From the cell containing the given text, extract its center point as (X, Y) coordinate. 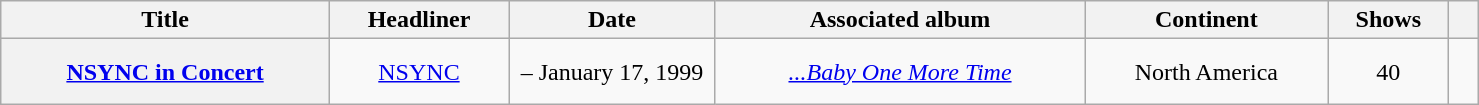
NSYNC in Concert (166, 72)
Shows (1388, 20)
North America (1206, 72)
– January 17, 1999 (612, 72)
...Baby One More Time (900, 72)
NSYNC (418, 72)
Date (612, 20)
Continent (1206, 20)
Title (166, 20)
Headliner (418, 20)
Associated album (900, 20)
40 (1388, 72)
